Return the (X, Y) coordinate for the center point of the cell that contains the specified text.  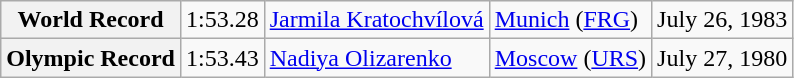
July 27, 1980 (722, 58)
1:53.43 (222, 58)
July 26, 1983 (722, 20)
Munich (FRG) (570, 20)
1:53.28 (222, 20)
World Record (91, 20)
Moscow (URS) (570, 58)
Jarmila Kratochvílová (376, 20)
Olympic Record (91, 58)
Nadiya Olizarenko (376, 58)
